Find where the given text appears and provide that cell's center as [X, Y] coordinate. 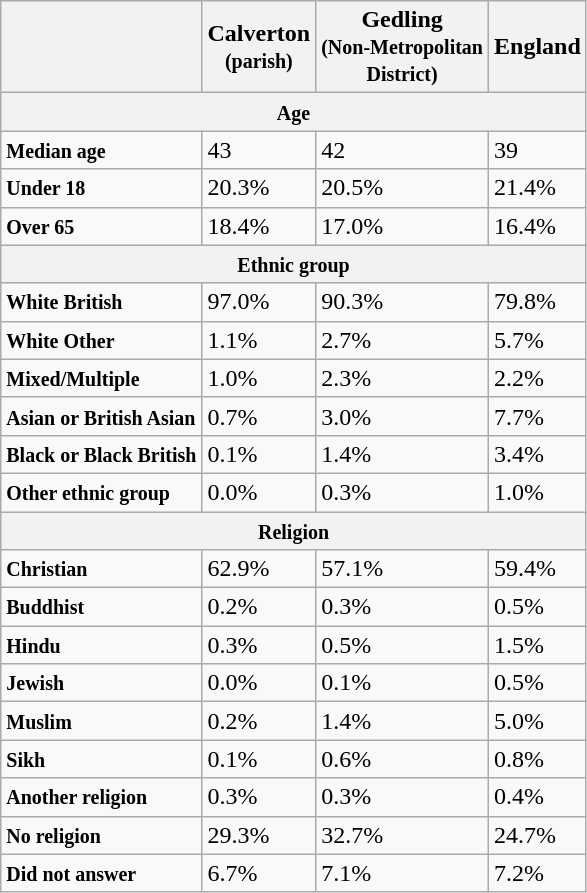
39 [538, 150]
Did not answer [102, 873]
3.0% [402, 416]
1.1% [259, 340]
59.4% [538, 569]
White British [102, 302]
5.7% [538, 340]
62.9% [259, 569]
Religion [294, 531]
7.1% [402, 873]
England [538, 47]
3.4% [538, 454]
57.1% [402, 569]
Sikh [102, 759]
18.4% [259, 226]
42 [402, 150]
0.6% [402, 759]
43 [259, 150]
Ethnic group [294, 264]
21.4% [538, 188]
Calverton (parish) [259, 47]
32.7% [402, 835]
6.7% [259, 873]
White Other [102, 340]
2.2% [538, 378]
0.8% [538, 759]
Hindu [102, 645]
Age [294, 112]
16.4% [538, 226]
Muslim [102, 721]
7.2% [538, 873]
Under 18 [102, 188]
17.0% [402, 226]
Mixed/Multiple [102, 378]
Buddhist [102, 607]
No religion [102, 835]
Asian or British Asian [102, 416]
1.5% [538, 645]
24.7% [538, 835]
Median age [102, 150]
Jewish [102, 683]
97.0% [259, 302]
5.0% [538, 721]
20.5% [402, 188]
Another religion [102, 797]
20.3% [259, 188]
79.8% [538, 302]
Black or Black British [102, 454]
Christian [102, 569]
7.7% [538, 416]
2.3% [402, 378]
90.3% [402, 302]
Over 65 [102, 226]
29.3% [259, 835]
2.7% [402, 340]
Gedling (Non-Metropolitan District) [402, 47]
Other ethnic group [102, 492]
0.4% [538, 797]
0.7% [259, 416]
